Find where the given text appears and provide that cell's center as (X, Y) coordinate. 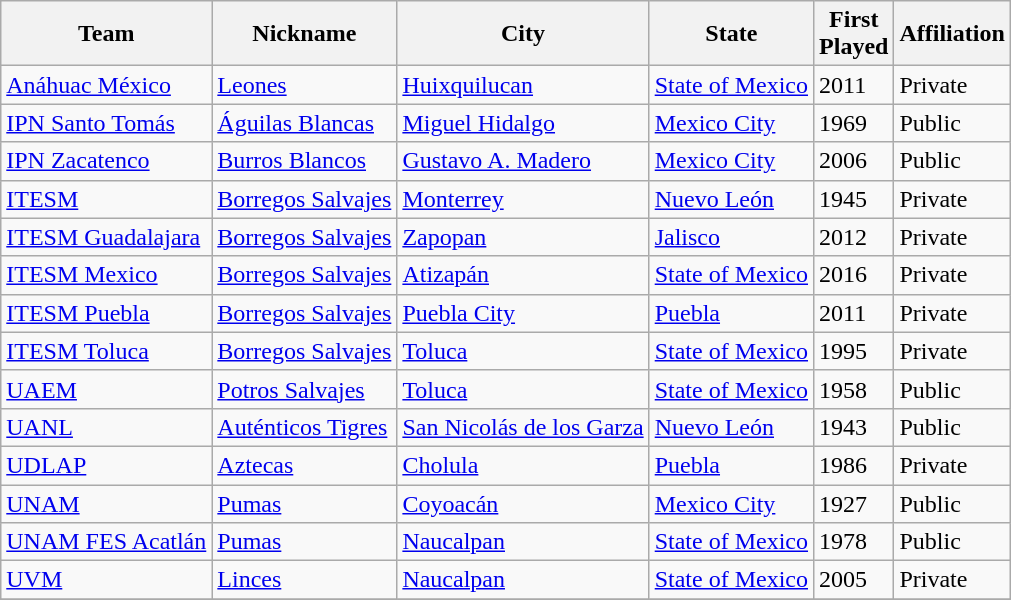
Aztecas (304, 465)
1943 (854, 427)
Gustavo A. Madero (523, 161)
2005 (854, 580)
IPN Zacatenco (106, 161)
Cholula (523, 465)
State (731, 34)
1927 (854, 503)
FirstPlayed (854, 34)
Leones (304, 85)
ITESM Toluca (106, 351)
UVM (106, 580)
Zapopan (523, 237)
Atizapán (523, 275)
Linces (304, 580)
Auténticos Tigres (304, 427)
Coyoacán (523, 503)
2016 (854, 275)
Potros Salvajes (304, 389)
Burros Blancos (304, 161)
ITESM Guadalajara (106, 237)
1995 (854, 351)
Miguel Hidalgo (523, 123)
Monterrey (523, 199)
1986 (854, 465)
ITESM Puebla (106, 313)
UNAM FES Acatlán (106, 542)
UNAM (106, 503)
UDLAP (106, 465)
UAEM (106, 389)
Anáhuac México (106, 85)
1978 (854, 542)
1958 (854, 389)
Affiliation (952, 34)
Jalisco (731, 237)
1945 (854, 199)
ITESM (106, 199)
IPN Santo Tomás (106, 123)
UANL (106, 427)
2012 (854, 237)
Puebla City (523, 313)
San Nicolás de los Garza (523, 427)
2006 (854, 161)
City (523, 34)
Team (106, 34)
1969 (854, 123)
Huixquilucan (523, 85)
Nickname (304, 34)
Águilas Blancas (304, 123)
ITESM Mexico (106, 275)
